Search for the cell housing the specified text and yield its [x, y] center coordinate. 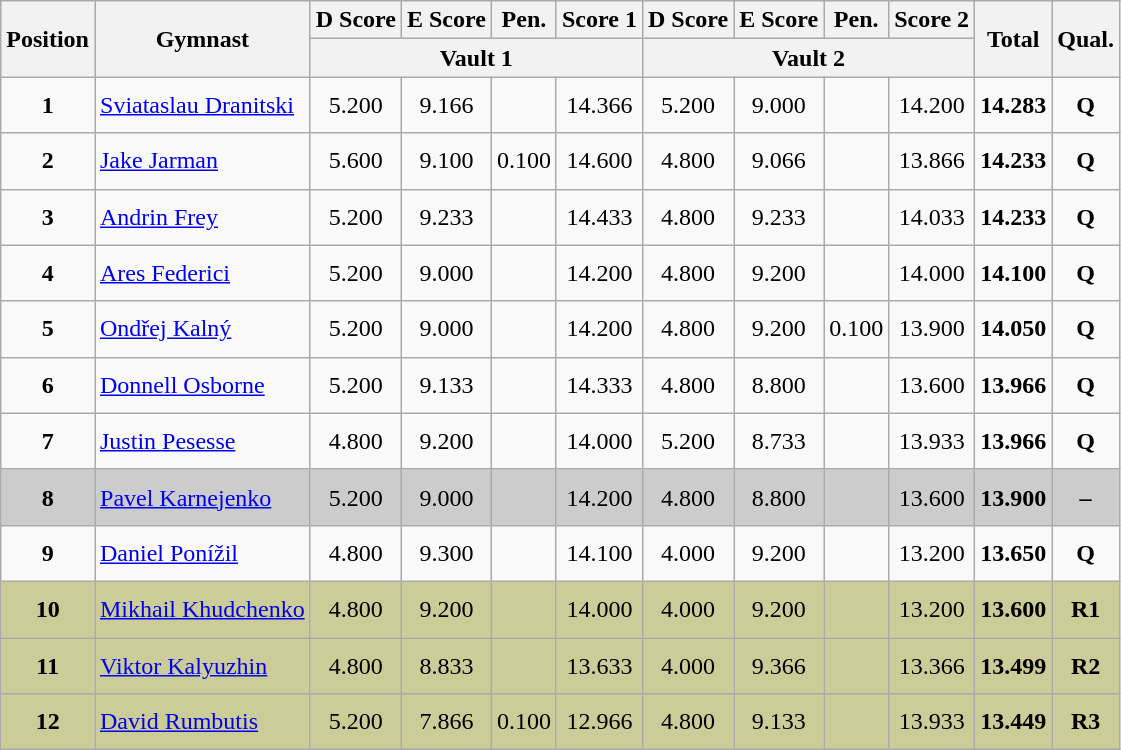
David Rumbutis [202, 722]
Vault 1 [476, 58]
13.499 [1014, 666]
Vault 2 [808, 58]
14.366 [599, 105]
10 [48, 609]
13.449 [1014, 722]
Gymnast [202, 39]
12.966 [599, 722]
13.366 [932, 666]
5.600 [356, 161]
14.283 [1014, 105]
13.866 [932, 161]
8.833 [446, 666]
Jake Jarman [202, 161]
Mikhail Khudchenko [202, 609]
1 [48, 105]
14.333 [599, 385]
9 [48, 553]
9.166 [446, 105]
14.600 [599, 161]
14.050 [1014, 329]
R2 [1086, 666]
Donnell Osborne [202, 385]
R3 [1086, 722]
R1 [1086, 609]
5 [48, 329]
9.100 [446, 161]
Score 2 [932, 20]
Daniel Ponížil [202, 553]
14.033 [932, 217]
12 [48, 722]
Ares Federici [202, 273]
2 [48, 161]
6 [48, 385]
3 [48, 217]
14.433 [599, 217]
7.866 [446, 722]
7 [48, 441]
13.650 [1014, 553]
13.633 [599, 666]
8 [48, 497]
9.366 [779, 666]
8.733 [779, 441]
4 [48, 273]
Justin Pesesse [202, 441]
Position [48, 39]
9.300 [446, 553]
Pavel Karnejenko [202, 497]
Viktor Kalyuzhin [202, 666]
Qual. [1086, 39]
11 [48, 666]
9.066 [779, 161]
Total [1014, 39]
Andrin Frey [202, 217]
– [1086, 497]
Ondřej Kalný [202, 329]
Sviataslau Dranitski [202, 105]
Score 1 [599, 20]
